Identify which cell holds the provided text, then report its [X, Y] central coordinate. 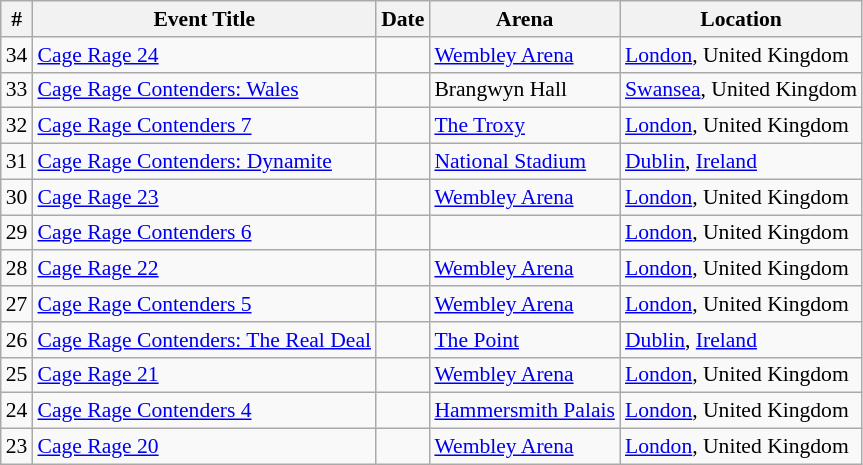
Cage Rage 22 [204, 269]
Swansea, United Kingdom [741, 90]
Cage Rage 24 [204, 55]
25 [17, 375]
Cage Rage Contenders 4 [204, 411]
29 [17, 233]
Cage Rage Contenders 5 [204, 304]
National Stadium [524, 162]
26 [17, 340]
30 [17, 197]
Event Title [204, 19]
28 [17, 269]
31 [17, 162]
# [17, 19]
24 [17, 411]
The Point [524, 340]
Cage Rage 20 [204, 447]
Date [402, 19]
Cage Rage Contenders: Dynamite [204, 162]
23 [17, 447]
Location [741, 19]
Arena [524, 19]
Cage Rage Contenders: The Real Deal [204, 340]
The Troxy [524, 126]
Cage Rage Contenders 7 [204, 126]
Cage Rage Contenders: Wales [204, 90]
Cage Rage Contenders 6 [204, 233]
Cage Rage 21 [204, 375]
Brangwyn Hall [524, 90]
32 [17, 126]
33 [17, 90]
Hammersmith Palais [524, 411]
27 [17, 304]
34 [17, 55]
Cage Rage 23 [204, 197]
